Scan for the cell matching the given text and deliver its (X, Y) coordinate at center. 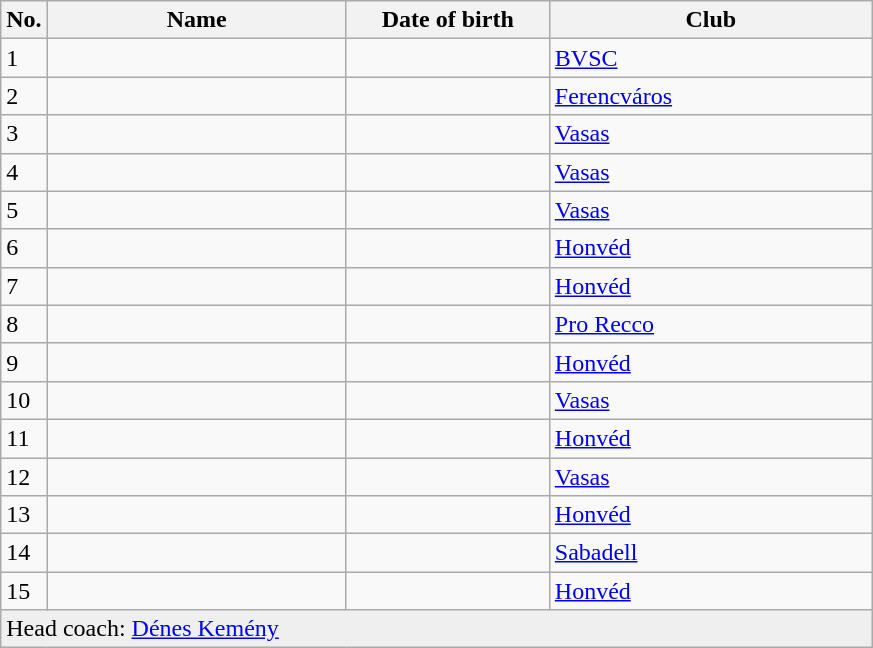
No. (24, 20)
Name (196, 20)
14 (24, 553)
Pro Recco (710, 324)
Ferencváros (710, 96)
4 (24, 172)
12 (24, 477)
6 (24, 248)
5 (24, 210)
2 (24, 96)
8 (24, 324)
Date of birth (448, 20)
Head coach: Dénes Kemény (437, 629)
7 (24, 286)
10 (24, 400)
13 (24, 515)
Club (710, 20)
Sabadell (710, 553)
11 (24, 438)
BVSC (710, 58)
9 (24, 362)
3 (24, 134)
15 (24, 591)
1 (24, 58)
